Pinpoint the cell where the given text exists, returning its (X, Y) midpoint coordinate. 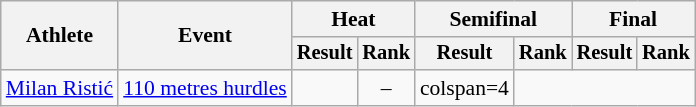
110 metres hurdles (205, 88)
– (386, 88)
Event (205, 36)
Final (634, 19)
Heat (354, 19)
Milan Ristić (60, 88)
colspan=4 (464, 88)
Semifinal (494, 19)
Athlete (60, 36)
